Pinpoint the cell where the given text exists, returning its [X, Y] midpoint coordinate. 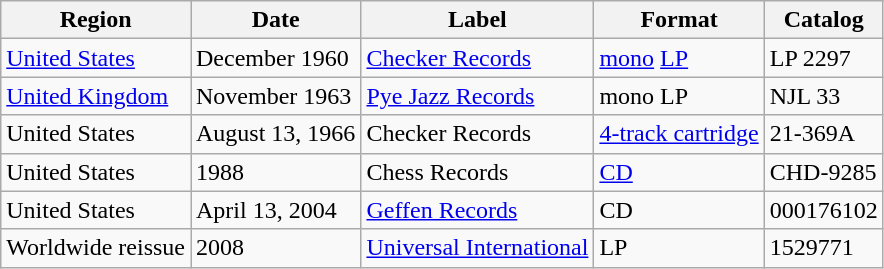
August 13, 1966 [275, 134]
1988 [275, 172]
Chess Records [478, 172]
NJL 33 [824, 96]
Label [478, 20]
April 13, 2004 [275, 210]
Universal International [478, 248]
November 1963 [275, 96]
Date [275, 20]
000176102 [824, 210]
United Kingdom [96, 96]
Catalog [824, 20]
2008 [275, 248]
Worldwide reissue [96, 248]
LP 2297 [824, 58]
Geffen Records [478, 210]
21-369A [824, 134]
Region [96, 20]
December 1960 [275, 58]
CHD-9285 [824, 172]
1529771 [824, 248]
Pye Jazz Records [478, 96]
LP [679, 248]
4-track cartridge [679, 134]
Format [679, 20]
